Extract the [x, y] coordinate from the center of the cell holding the provided text.  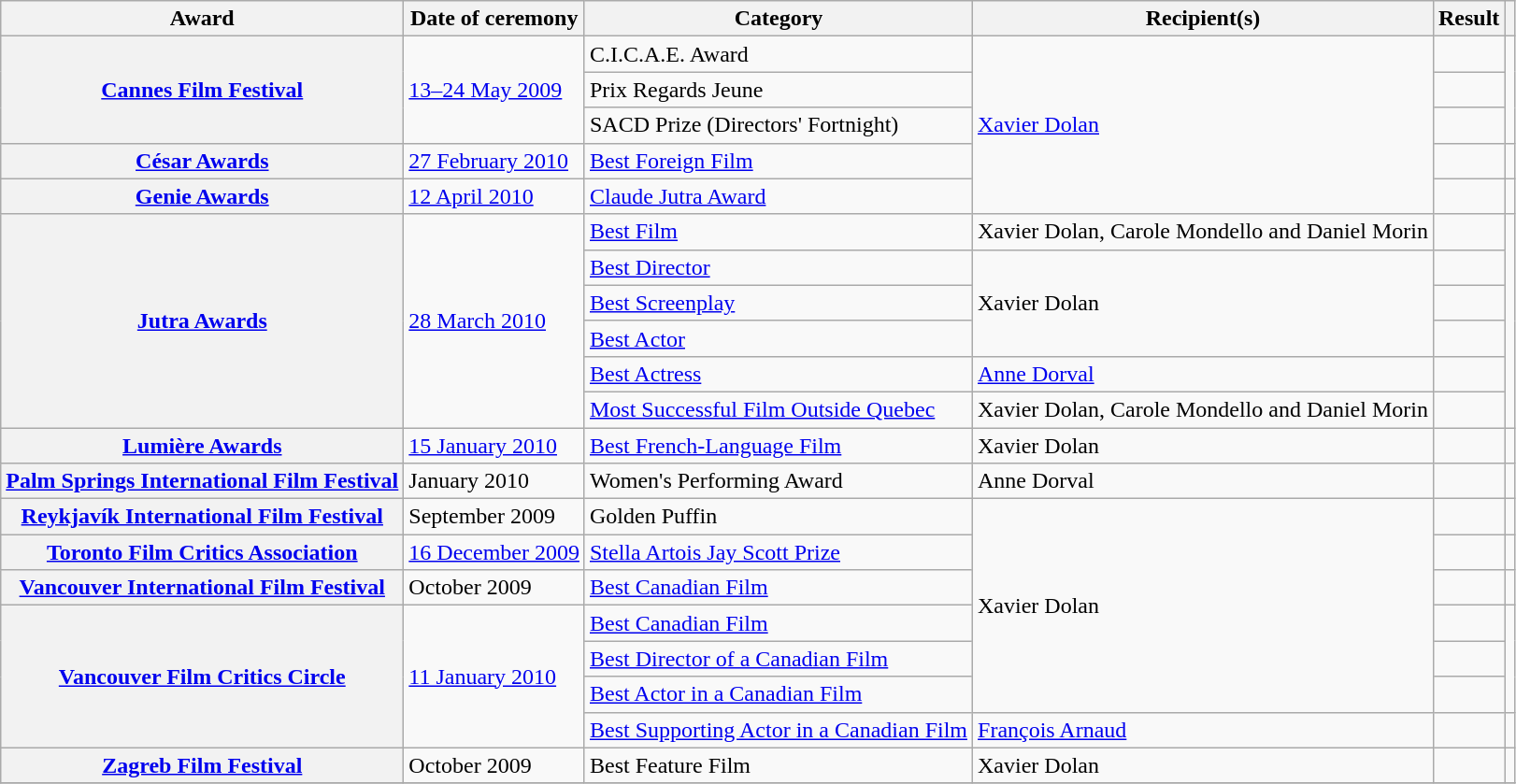
Date of ceremony [494, 19]
Claude Jutra Award [778, 196]
Reykjavík International Film Festival [202, 517]
28 March 2010 [494, 321]
Cannes Film Festival [202, 90]
Women's Performing Award [778, 481]
Most Successful Film Outside Quebec [778, 409]
Best Feature Film [778, 765]
Best Film [778, 232]
Lumière Awards [202, 446]
Palm Springs International Film Festival [202, 481]
Best French-Language Film [778, 446]
Best Actor in a Canadian Film [778, 694]
Toronto Film Critics Association [202, 552]
Best Foreign Film [778, 161]
Best Screenplay [778, 303]
Genie Awards [202, 196]
Best Actress [778, 374]
Vancouver International Film Festival [202, 588]
Recipient(s) [1204, 19]
27 February 2010 [494, 161]
Golden Puffin [778, 517]
16 December 2009 [494, 552]
Award [202, 19]
Best Director [778, 267]
Category [778, 19]
12 April 2010 [494, 196]
Prix Regards Jeune [778, 90]
Best Director of a Canadian Film [778, 659]
Stella Artois Jay Scott Prize [778, 552]
Jutra Awards [202, 321]
César Awards [202, 161]
13–24 May 2009 [494, 90]
11 January 2010 [494, 677]
Best Actor [778, 338]
15 January 2010 [494, 446]
Result [1468, 19]
François Arnaud [1204, 730]
January 2010 [494, 481]
C.I.C.A.E. Award [778, 54]
Vancouver Film Critics Circle [202, 677]
Best Supporting Actor in a Canadian Film [778, 730]
September 2009 [494, 517]
Zagreb Film Festival [202, 765]
SACD Prize (Directors' Fortnight) [778, 125]
